Extract the (X, Y) coordinate from the center of the cell holding the provided text.  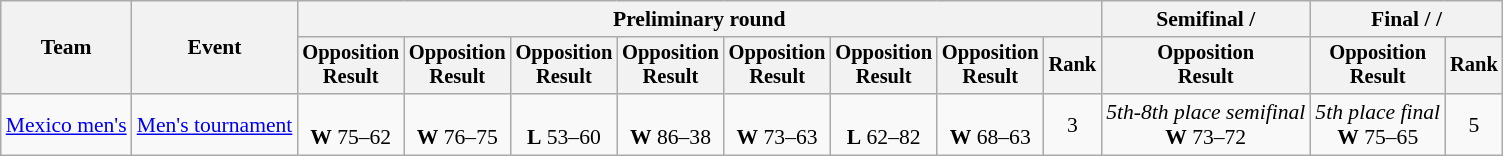
W 76–75 (458, 124)
Men's tournament (215, 124)
Mexico men's (66, 124)
W 68–63 (990, 124)
5th-8th place semifinal W 73–72 (1206, 124)
W 75–62 (350, 124)
5th place final W 75–65 (1378, 124)
Team (66, 48)
Semifinal / (1206, 19)
5 (1474, 124)
W 73–63 (778, 124)
L 62–82 (884, 124)
L 53–60 (564, 124)
W 86–38 (670, 124)
Preliminary round (699, 19)
Final / / (1406, 19)
3 (1073, 124)
Event (215, 48)
